Extract the (x, y) coordinate from the center of the cell holding the provided text.  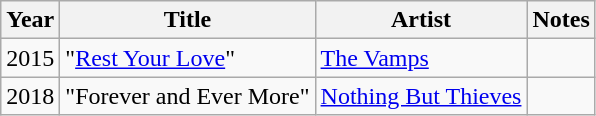
"Forever and Ever More" (188, 96)
Title (188, 20)
Nothing But Thieves (421, 96)
Year (30, 20)
Notes (561, 20)
Artist (421, 20)
2018 (30, 96)
"Rest Your Love" (188, 58)
The Vamps (421, 58)
2015 (30, 58)
